Provide the [X, Y] coordinate of the cell's center where the given text is located.  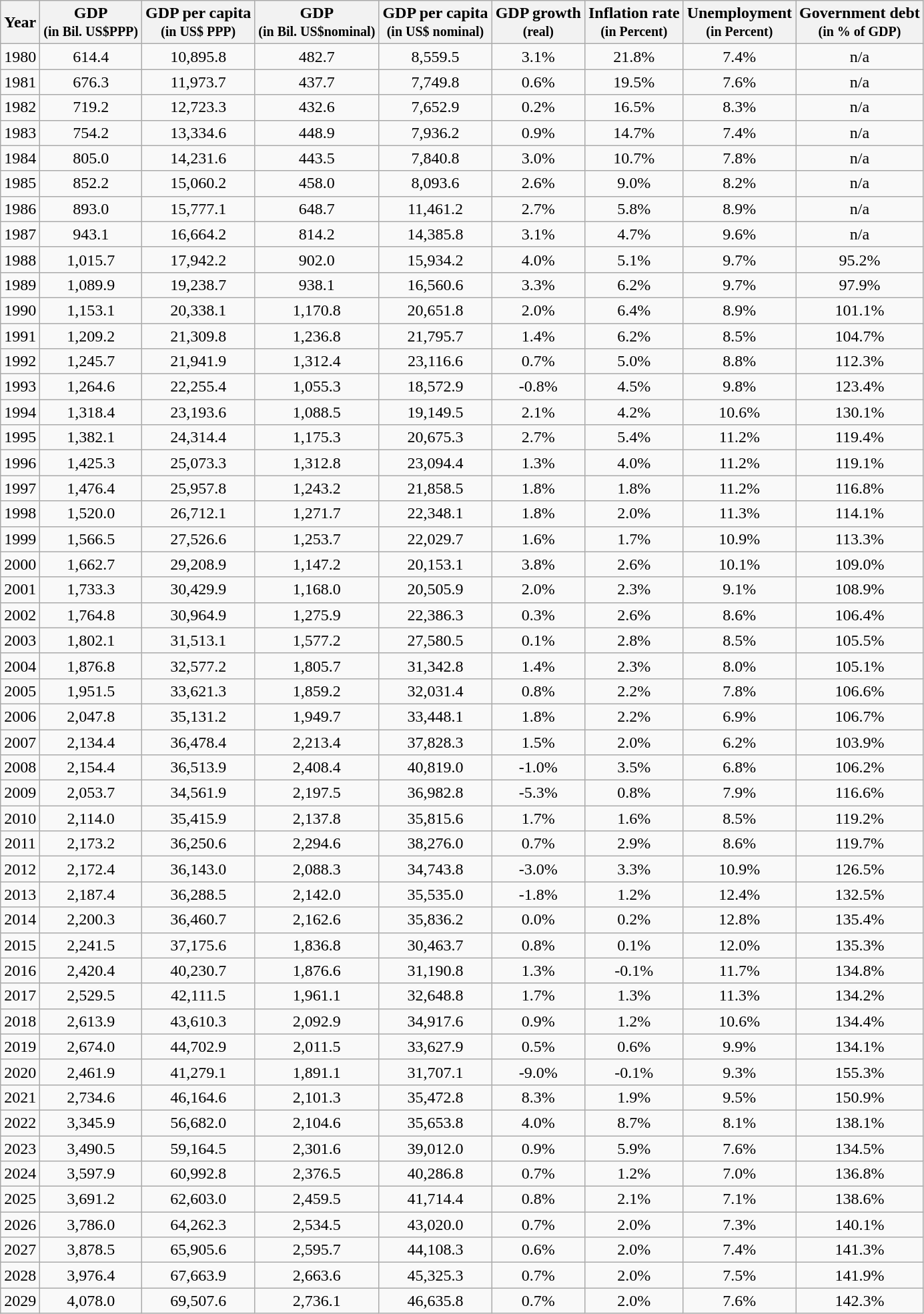
1992 [20, 362]
25,073.3 [199, 463]
-9.0% [538, 1072]
1,175.3 [317, 438]
67,663.9 [199, 1275]
36,460.7 [199, 920]
648.7 [317, 209]
103.9% [860, 742]
8.8% [739, 362]
26,712.1 [199, 514]
1986 [20, 209]
60,992.8 [199, 1174]
1,245.7 [91, 362]
2001 [20, 590]
-1.0% [538, 768]
18,572.9 [435, 387]
GDP per capita(in US$ nominal) [435, 23]
1,236.8 [317, 336]
2028 [20, 1275]
432.6 [317, 107]
16,560.6 [435, 285]
119.2% [860, 818]
32,648.8 [435, 996]
42,111.5 [199, 996]
2,104.6 [317, 1123]
32,031.4 [435, 691]
20,338.1 [199, 310]
4.7% [634, 234]
1998 [20, 514]
2.8% [634, 640]
44,702.9 [199, 1047]
2,420.4 [91, 970]
2000 [20, 564]
2,213.4 [317, 742]
21.8% [634, 57]
2,613.9 [91, 1021]
1,382.1 [91, 438]
893.0 [91, 209]
1991 [20, 336]
106.7% [860, 716]
1,318.4 [91, 412]
3.8% [538, 564]
17,942.2 [199, 259]
2,529.5 [91, 996]
754.2 [91, 133]
12.0% [739, 945]
3,786.0 [91, 1225]
35,836.2 [435, 920]
105.5% [860, 640]
41,279.1 [199, 1072]
112.3% [860, 362]
108.9% [860, 590]
40,230.7 [199, 970]
2010 [20, 818]
2,595.7 [317, 1250]
20,651.8 [435, 310]
2,154.4 [91, 768]
4.5% [634, 387]
36,478.4 [199, 742]
1,264.6 [91, 387]
8,093.6 [435, 183]
21,858.5 [435, 488]
8.1% [739, 1123]
2015 [20, 945]
1,088.5 [317, 412]
1,802.1 [91, 640]
2019 [20, 1047]
2002 [20, 615]
2,376.5 [317, 1174]
3,597.9 [91, 1174]
1,089.9 [91, 285]
2029 [20, 1301]
676.3 [91, 82]
106.2% [860, 768]
16.5% [634, 107]
25,957.8 [199, 488]
119.7% [860, 844]
3,976.4 [91, 1275]
31,342.8 [435, 666]
1996 [20, 463]
GDP(in Bil. US$nominal) [317, 23]
9.6% [739, 234]
12,723.3 [199, 107]
116.6% [860, 793]
32,577.2 [199, 666]
46,635.8 [435, 1301]
0.3% [538, 615]
1,312.8 [317, 463]
3,878.5 [91, 1250]
9.5% [739, 1097]
7,936.2 [435, 133]
2013 [20, 894]
33,621.3 [199, 691]
2,092.9 [317, 1021]
35,131.2 [199, 716]
1987 [20, 234]
1,566.5 [91, 539]
3,490.5 [91, 1148]
2018 [20, 1021]
1,733.3 [91, 590]
1,312.4 [317, 362]
2.9% [634, 844]
Year [20, 23]
119.4% [860, 438]
114.1% [860, 514]
136.8% [860, 1174]
1,243.2 [317, 488]
141.3% [860, 1250]
805.0 [91, 158]
22,029.7 [435, 539]
1994 [20, 412]
2,301.6 [317, 1148]
1990 [20, 310]
852.2 [91, 183]
7.0% [739, 1174]
2,197.5 [317, 793]
2,172.4 [91, 869]
1,476.4 [91, 488]
40,819.0 [435, 768]
7.3% [739, 1225]
1,209.2 [91, 336]
2,534.5 [317, 1225]
6.8% [739, 768]
65,905.6 [199, 1250]
59,164.5 [199, 1148]
20,153.1 [435, 564]
1,168.0 [317, 590]
3.0% [538, 158]
105.1% [860, 666]
5.0% [634, 362]
19.5% [634, 82]
2,459.5 [317, 1199]
0.5% [538, 1047]
35,415.9 [199, 818]
2,408.4 [317, 768]
138.6% [860, 1199]
3,345.9 [91, 1123]
1,891.1 [317, 1072]
1,170.8 [317, 310]
31,707.1 [435, 1072]
1.9% [634, 1097]
150.9% [860, 1097]
2014 [20, 920]
2027 [20, 1250]
19,149.5 [435, 412]
1,951.5 [91, 691]
23,193.6 [199, 412]
GDP(in Bil. US$PPP) [91, 23]
448.9 [317, 133]
134.1% [860, 1047]
4,078.0 [91, 1301]
38,276.0 [435, 844]
1985 [20, 183]
2022 [20, 1123]
134.8% [860, 970]
3.5% [634, 768]
1.5% [538, 742]
2,114.0 [91, 818]
109.0% [860, 564]
2,053.7 [91, 793]
1,859.2 [317, 691]
135.3% [860, 945]
5.8% [634, 209]
44,108.3 [435, 1250]
2,088.3 [317, 869]
40,286.8 [435, 1174]
458.0 [317, 183]
2,011.5 [317, 1047]
113.3% [860, 539]
2,734.6 [91, 1097]
43,610.3 [199, 1021]
22,348.1 [435, 514]
5.9% [634, 1148]
31,513.1 [199, 640]
2003 [20, 640]
7.5% [739, 1275]
1,662.7 [91, 564]
1,015.7 [91, 259]
7,652.9 [435, 107]
2,674.0 [91, 1047]
36,513.9 [199, 768]
35,815.6 [435, 818]
35,653.8 [435, 1123]
97.9% [860, 285]
2004 [20, 666]
1,876.6 [317, 970]
Inflation rate(in Percent) [634, 23]
1989 [20, 285]
30,964.9 [199, 615]
104.7% [860, 336]
10,895.8 [199, 57]
2,736.1 [317, 1301]
31,190.8 [435, 970]
6.4% [634, 310]
46,164.6 [199, 1097]
142.3% [860, 1301]
2,461.9 [91, 1072]
2,173.2 [91, 844]
2,137.8 [317, 818]
155.3% [860, 1072]
Unemployment(in Percent) [739, 23]
11,973.7 [199, 82]
2017 [20, 996]
9.8% [739, 387]
943.1 [91, 234]
2,162.6 [317, 920]
5.1% [634, 259]
2005 [20, 691]
45,325.3 [435, 1275]
5.4% [634, 438]
1982 [20, 107]
2023 [20, 1148]
2006 [20, 716]
1993 [20, 387]
2020 [20, 1072]
9.3% [739, 1072]
-3.0% [538, 869]
1,876.8 [91, 666]
36,982.8 [435, 793]
437.7 [317, 82]
1983 [20, 133]
1981 [20, 82]
20,675.3 [435, 438]
4.2% [634, 412]
9.1% [739, 590]
1,577.2 [317, 640]
106.6% [860, 691]
2012 [20, 869]
141.9% [860, 1275]
1,764.8 [91, 615]
27,526.6 [199, 539]
GDP growth(real) [538, 23]
12.4% [739, 894]
14.7% [634, 133]
6.9% [739, 716]
130.1% [860, 412]
35,472.8 [435, 1097]
8.2% [739, 183]
1,520.0 [91, 514]
7,840.8 [435, 158]
7.9% [739, 793]
614.4 [91, 57]
36,250.6 [199, 844]
1,425.3 [91, 463]
138.1% [860, 1123]
1,275.9 [317, 615]
10.7% [634, 158]
7.1% [739, 1199]
15,777.1 [199, 209]
106.4% [860, 615]
24,314.4 [199, 438]
12.8% [739, 920]
123.4% [860, 387]
2007 [20, 742]
135.4% [860, 920]
21,309.8 [199, 336]
1,949.7 [317, 716]
1,805.7 [317, 666]
1,147.2 [317, 564]
33,627.9 [435, 1047]
1,153.1 [91, 310]
29,208.9 [199, 564]
1984 [20, 158]
11.7% [739, 970]
36,143.0 [199, 869]
1999 [20, 539]
443.5 [317, 158]
2026 [20, 1225]
902.0 [317, 259]
119.1% [860, 463]
64,262.3 [199, 1225]
2,294.6 [317, 844]
2,200.3 [91, 920]
134.4% [860, 1021]
9.9% [739, 1047]
15,934.2 [435, 259]
8.7% [634, 1123]
2024 [20, 1174]
10.1% [739, 564]
2009 [20, 793]
30,429.9 [199, 590]
41,714.4 [435, 1199]
719.2 [91, 107]
3,691.2 [91, 1199]
11,461.2 [435, 209]
37,828.3 [435, 742]
2025 [20, 1199]
69,507.6 [199, 1301]
19,238.7 [199, 285]
34,917.6 [435, 1021]
1,253.7 [317, 539]
1,055.3 [317, 387]
21,941.9 [199, 362]
35,535.0 [435, 894]
2,241.5 [91, 945]
36,288.5 [199, 894]
1980 [20, 57]
56,682.0 [199, 1123]
2008 [20, 768]
23,116.6 [435, 362]
116.8% [860, 488]
938.1 [317, 285]
1,271.7 [317, 514]
2,142.0 [317, 894]
8,559.5 [435, 57]
7,749.8 [435, 82]
39,012.0 [435, 1148]
37,175.6 [199, 945]
134.5% [860, 1148]
95.2% [860, 259]
34,743.8 [435, 869]
2,047.8 [91, 716]
16,664.2 [199, 234]
1,836.8 [317, 945]
20,505.9 [435, 590]
2,101.3 [317, 1097]
814.2 [317, 234]
-0.8% [538, 387]
14,385.8 [435, 234]
22,255.4 [199, 387]
23,094.4 [435, 463]
43,020.0 [435, 1225]
15,060.2 [199, 183]
-1.8% [538, 894]
140.1% [860, 1225]
-5.3% [538, 793]
2,134.4 [91, 742]
1995 [20, 438]
1988 [20, 259]
9.0% [634, 183]
21,795.7 [435, 336]
14,231.6 [199, 158]
2,187.4 [91, 894]
126.5% [860, 869]
27,580.5 [435, 640]
22,386.3 [435, 615]
2011 [20, 844]
Government debt(in % of GDP) [860, 23]
33,448.1 [435, 716]
34,561.9 [199, 793]
13,334.6 [199, 133]
2016 [20, 970]
0.0% [538, 920]
62,603.0 [199, 1199]
2,663.6 [317, 1275]
30,463.7 [435, 945]
132.5% [860, 894]
1,961.1 [317, 996]
GDP per capita(in US$ PPP) [199, 23]
482.7 [317, 57]
1997 [20, 488]
2021 [20, 1097]
134.2% [860, 996]
101.1% [860, 310]
8.0% [739, 666]
